Scan for the cell matching the given text and deliver its [X, Y] coordinate at center. 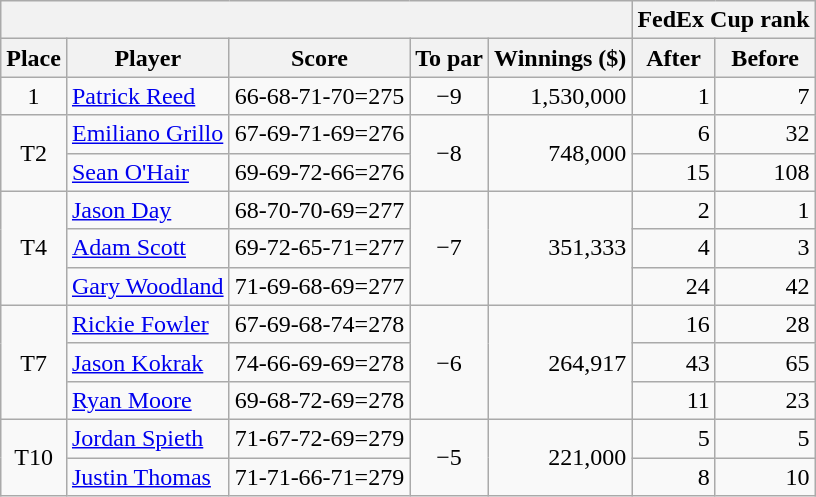
T4 [34, 248]
67-69-68-74=278 [320, 324]
71-69-68-69=277 [320, 286]
43 [674, 362]
Place [34, 58]
16 [674, 324]
To par [450, 58]
23 [765, 400]
Before [765, 58]
−5 [450, 457]
2 [674, 210]
74-66-69-69=278 [320, 362]
67-69-71-69=276 [320, 134]
Winnings ($) [560, 58]
221,000 [560, 457]
69-69-72-66=276 [320, 172]
66-68-71-70=275 [320, 96]
68-70-70-69=277 [320, 210]
69-68-72-69=278 [320, 400]
−7 [450, 248]
Patrick Reed [148, 96]
Jason Kokrak [148, 362]
28 [765, 324]
Ryan Moore [148, 400]
T10 [34, 457]
6 [674, 134]
Gary Woodland [148, 286]
7 [765, 96]
Player [148, 58]
71-67-72-69=279 [320, 438]
Jordan Spieth [148, 438]
T7 [34, 362]
11 [674, 400]
Score [320, 58]
Rickie Fowler [148, 324]
4 [674, 248]
32 [765, 134]
3 [765, 248]
−9 [450, 96]
24 [674, 286]
Sean O'Hair [148, 172]
−8 [450, 153]
After [674, 58]
15 [674, 172]
Jason Day [148, 210]
748,000 [560, 153]
FedEx Cup rank [724, 20]
108 [765, 172]
351,333 [560, 248]
65 [765, 362]
10 [765, 477]
42 [765, 286]
Emiliano Grillo [148, 134]
8 [674, 477]
Adam Scott [148, 248]
264,917 [560, 362]
Justin Thomas [148, 477]
−6 [450, 362]
1,530,000 [560, 96]
69-72-65-71=277 [320, 248]
T2 [34, 153]
71-71-66-71=279 [320, 477]
